Capture the cell that displays the provided text and extract its [X, Y] central coordinate. 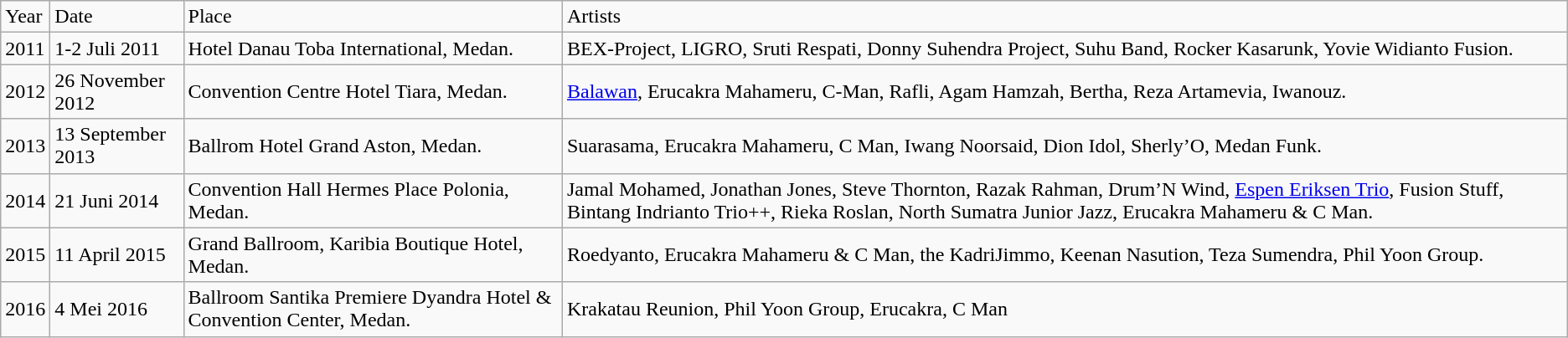
13 September 2013 [117, 146]
Date [117, 17]
11 April 2015 [117, 254]
2011 [25, 49]
Krakatau Reunion, Phil Yoon Group, Erucakra, C Man [1065, 310]
BEX-Project, LIGRO, Sruti Respati, Donny Suhendra Project, Suhu Band, Rocker Kasarunk, Yovie Widianto Fusion. [1065, 49]
Suarasama, Erucakra Mahameru, C Man, Iwang Noorsaid, Dion Idol, Sherly’O, Medan Funk. [1065, 146]
Convention Centre Hotel Tiara, Medan. [373, 92]
1-2 Juli 2011 [117, 49]
Year [25, 17]
Artists [1065, 17]
Ballroom Santika Premiere Dyandra Hotel & Convention Center, Medan. [373, 310]
Balawan, Erucakra Mahameru, C-Man, Rafli, Agam Hamzah, Bertha, Reza Artamevia, Iwanouz. [1065, 92]
2015 [25, 254]
Place [373, 17]
2014 [25, 201]
Roedyanto, Erucakra Mahameru & C Man, the KadriJimmo, Keenan Nasution, Teza Sumendra, Phil Yoon Group. [1065, 254]
Convention Hall Hermes Place Polonia, Medan. [373, 201]
Grand Ballroom, Karibia Boutique Hotel, Medan. [373, 254]
Hotel Danau Toba International, Medan. [373, 49]
21 Juni 2014 [117, 201]
2013 [25, 146]
2012 [25, 92]
26 November 2012 [117, 92]
2016 [25, 310]
Ballrom Hotel Grand Aston, Medan. [373, 146]
4 Mei 2016 [117, 310]
